Extract the [x, y] coordinate from the center of the cell holding the provided text.  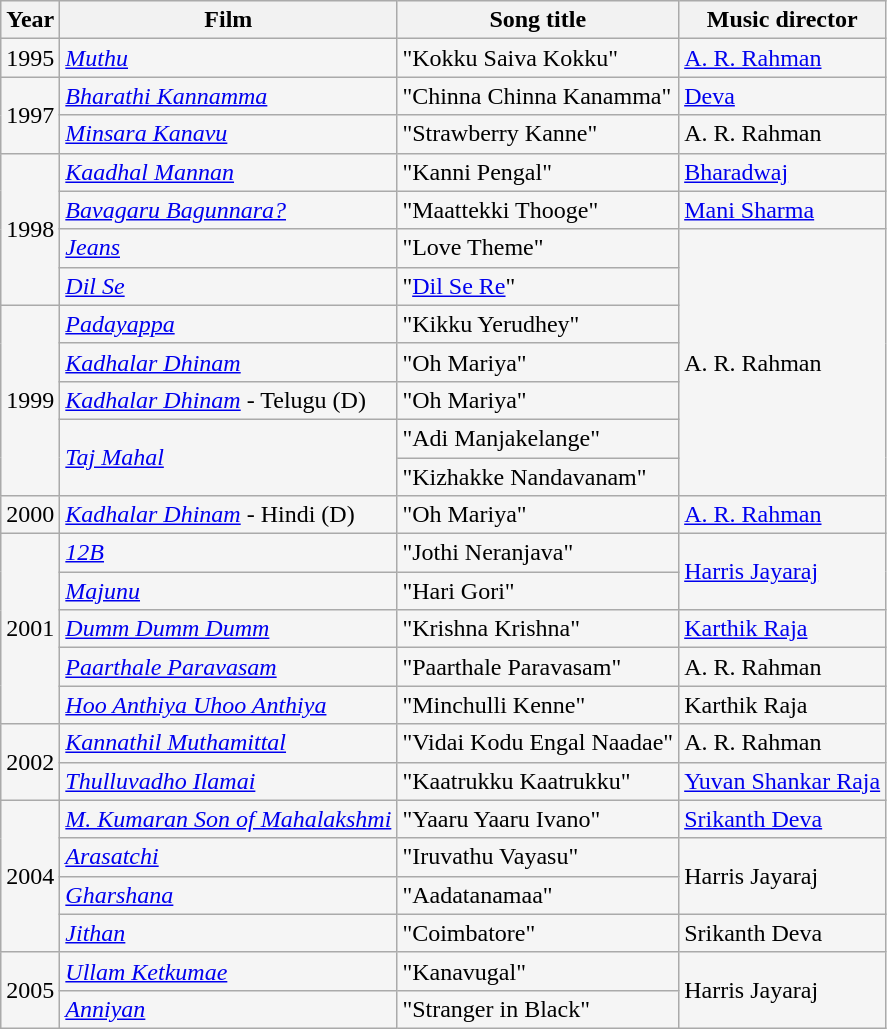
Kadhalar Dhinam - Telugu (D) [228, 400]
"Jothi Neranjava" [538, 553]
"Paarthale Paravasam" [538, 667]
"Minchulli Kenne" [538, 705]
"Kizhakke Nandavanam" [538, 477]
Kannathil Muthamittal [228, 743]
Bavagaru Bagunnara? [228, 210]
"Chinna Chinna Kanamma" [538, 96]
"Kokku Saiva Kokku" [538, 58]
Majunu [228, 591]
"Strawberry Kanne" [538, 134]
"Adi Manjakelange" [538, 438]
"Kikku Yerudhey" [538, 324]
Ullam Ketkumae [228, 971]
Muthu [228, 58]
Gharshana [228, 895]
M. Kumaran Son of Mahalakshmi [228, 819]
Dumm Dumm Dumm [228, 629]
Hoo Anthiya Uhoo Anthiya [228, 705]
1995 [30, 58]
"Dil Se Re" [538, 286]
2001 [30, 629]
Taj Mahal [228, 457]
Kadhalar Dhinam [228, 362]
Jeans [228, 248]
Bharadwaj [782, 172]
Film [228, 20]
"Kanavugal" [538, 971]
2004 [30, 876]
Anniyan [228, 1009]
Yuvan Shankar Raja [782, 781]
2000 [30, 515]
Thulluvadho Ilamai [228, 781]
"Love Theme" [538, 248]
1998 [30, 229]
"Kanni Pengal" [538, 172]
2002 [30, 762]
Deva [782, 96]
Minsara Kanavu [228, 134]
"Hari Gori" [538, 591]
Kaadhal Mannan [228, 172]
1999 [30, 400]
"Iruvathu Vayasu" [538, 857]
Bharathi Kannamma [228, 96]
"Coimbatore" [538, 933]
Song title [538, 20]
12B [228, 553]
"Aadatanamaa" [538, 895]
Arasatchi [228, 857]
"Krishna Krishna" [538, 629]
Paarthale Paravasam [228, 667]
2005 [30, 990]
"Vidai Kodu Engal Naadae" [538, 743]
Year [30, 20]
Dil Se [228, 286]
"Yaaru Yaaru Ivano" [538, 819]
Kadhalar Dhinam - Hindi (D) [228, 515]
"Kaatrukku Kaatrukku" [538, 781]
Jithan [228, 933]
"Maattekki Thooge" [538, 210]
Padayappa [228, 324]
"Stranger in Black" [538, 1009]
1997 [30, 115]
Mani Sharma [782, 210]
Music director [782, 20]
